Output the [X, Y] coordinate of the center of the cell containing the given text.  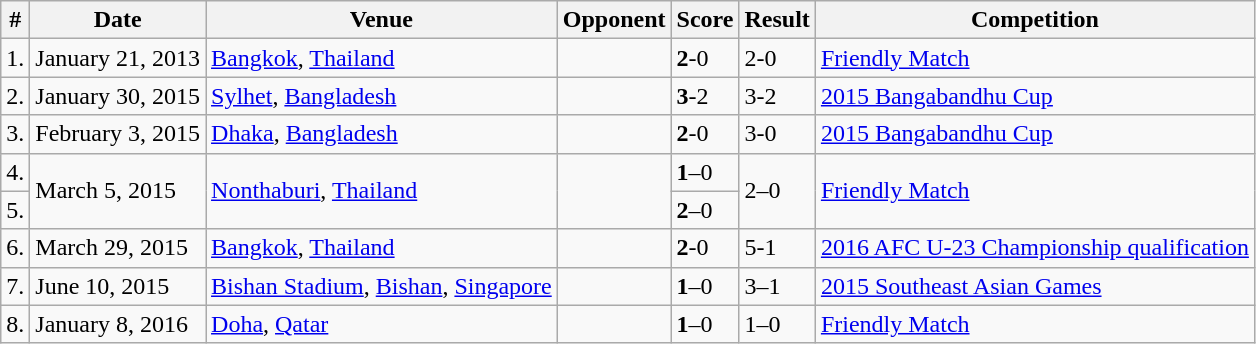
# [16, 20]
Competition [1034, 20]
3-0 [777, 134]
January 8, 2016 [118, 324]
January 30, 2015 [118, 96]
March 29, 2015 [118, 248]
7. [16, 286]
8. [16, 324]
Venue [382, 20]
March 5, 2015 [118, 191]
3. [16, 134]
2015 Southeast Asian Games [1034, 286]
June 10, 2015 [118, 286]
2. [16, 96]
4. [16, 172]
1. [16, 58]
5-1 [777, 248]
Nonthaburi, Thailand [382, 191]
3–1 [777, 286]
Bishan Stadium, Bishan, Singapore [382, 286]
Opponent [614, 20]
February 3, 2015 [118, 134]
January 21, 2013 [118, 58]
6. [16, 248]
2016 AFC U-23 Championship qualification [1034, 248]
Dhaka, Bangladesh [382, 134]
Sylhet, Bangladesh [382, 96]
Score [705, 20]
Result [777, 20]
Date [118, 20]
5. [16, 210]
Doha, Qatar [382, 324]
